Pinpoint the cell where the given text exists, returning its [x, y] midpoint coordinate. 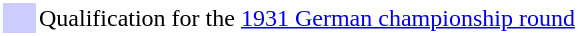
Qualification for the 1931 German championship round [308, 18]
